Scan for the cell matching the given text and deliver its (X, Y) coordinate at center. 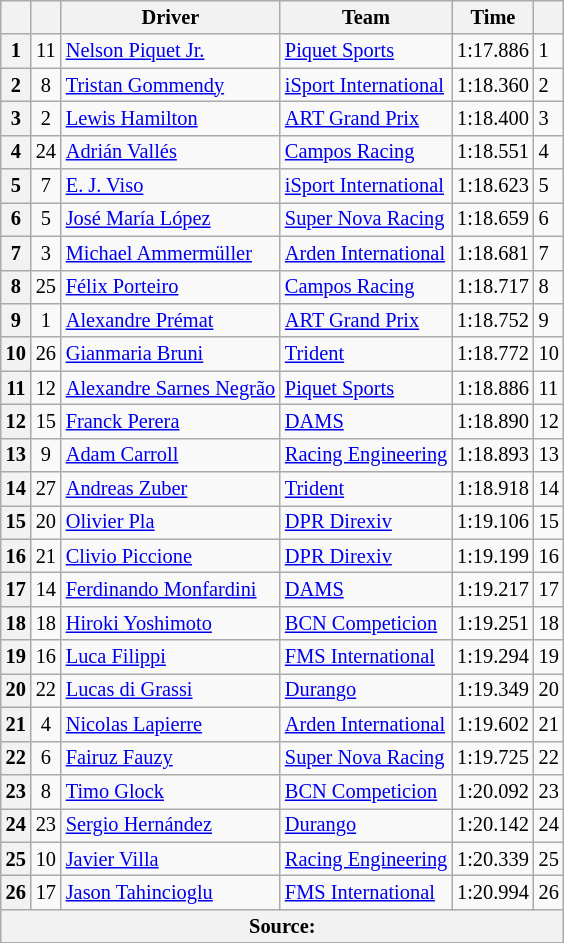
1:18.717 (493, 287)
Adam Carroll (170, 455)
Ferdinando Monfardini (170, 589)
Team (366, 17)
1:19.199 (493, 556)
1:19.294 (493, 657)
Time (493, 17)
27 (46, 489)
1:20.994 (493, 892)
Jason Tahincioglu (170, 892)
Adrián Vallés (170, 152)
1:18.659 (493, 219)
Lewis Hamilton (170, 118)
1:20.142 (493, 825)
Timo Glock (170, 791)
1:19.251 (493, 623)
Michael Ammermüller (170, 253)
1:20.092 (493, 791)
1:18.893 (493, 455)
Driver (170, 17)
Nelson Piquet Jr. (170, 51)
Luca Filippi (170, 657)
1:17.886 (493, 51)
Gianmaria Bruni (170, 354)
Tristan Gommendy (170, 85)
Fairuz Fauzy (170, 758)
1:18.681 (493, 253)
1:18.360 (493, 85)
E. J. Viso (170, 186)
Source: (282, 926)
Alexandre Sarnes Negrão (170, 388)
Andreas Zuber (170, 489)
Javier Villa (170, 859)
1:18.890 (493, 421)
Clivio Piccione (170, 556)
Lucas di Grassi (170, 690)
Nicolas Lapierre (170, 724)
1:19.349 (493, 690)
1:18.918 (493, 489)
1:18.886 (493, 388)
1:18.400 (493, 118)
Franck Perera (170, 421)
1:18.623 (493, 186)
1:19.217 (493, 589)
Olivier Pla (170, 522)
1:18.752 (493, 320)
Hiroki Yoshimoto (170, 623)
José María López (170, 219)
1:18.772 (493, 354)
1:20.339 (493, 859)
Alexandre Prémat (170, 320)
1:19.725 (493, 758)
Sergio Hernández (170, 825)
1:19.602 (493, 724)
1:19.106 (493, 522)
1:18.551 (493, 152)
Félix Porteiro (170, 287)
